Locate the cell with the specified text and output its [x, y] center coordinate. 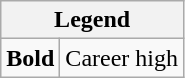
Career high [122, 58]
Legend [92, 20]
Bold [30, 58]
